Detect which cell encompasses the target text, then output its (x, y) center coordinate. 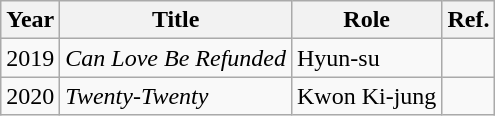
Role (366, 20)
Ref. (468, 20)
Year (30, 20)
2019 (30, 58)
Twenty-Twenty (176, 96)
Kwon Ki-jung (366, 96)
Can Love Be Refunded (176, 58)
Title (176, 20)
Hyun-su (366, 58)
2020 (30, 96)
